Locate the cell with the specified text and output its (x, y) center coordinate. 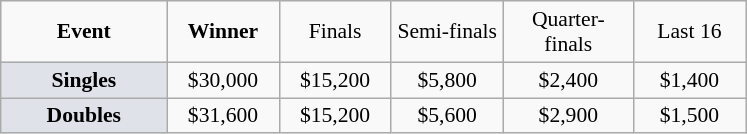
Finals (335, 32)
Last 16 (689, 32)
Semi-finals (447, 32)
$5,600 (447, 116)
$1,500 (689, 116)
$5,800 (447, 80)
$31,600 (223, 116)
Winner (223, 32)
$2,900 (568, 116)
Event (84, 32)
$2,400 (568, 80)
$30,000 (223, 80)
Quarter-finals (568, 32)
$1,400 (689, 80)
Doubles (84, 116)
Singles (84, 80)
